Locate the cell with the specified text and output its [X, Y] center coordinate. 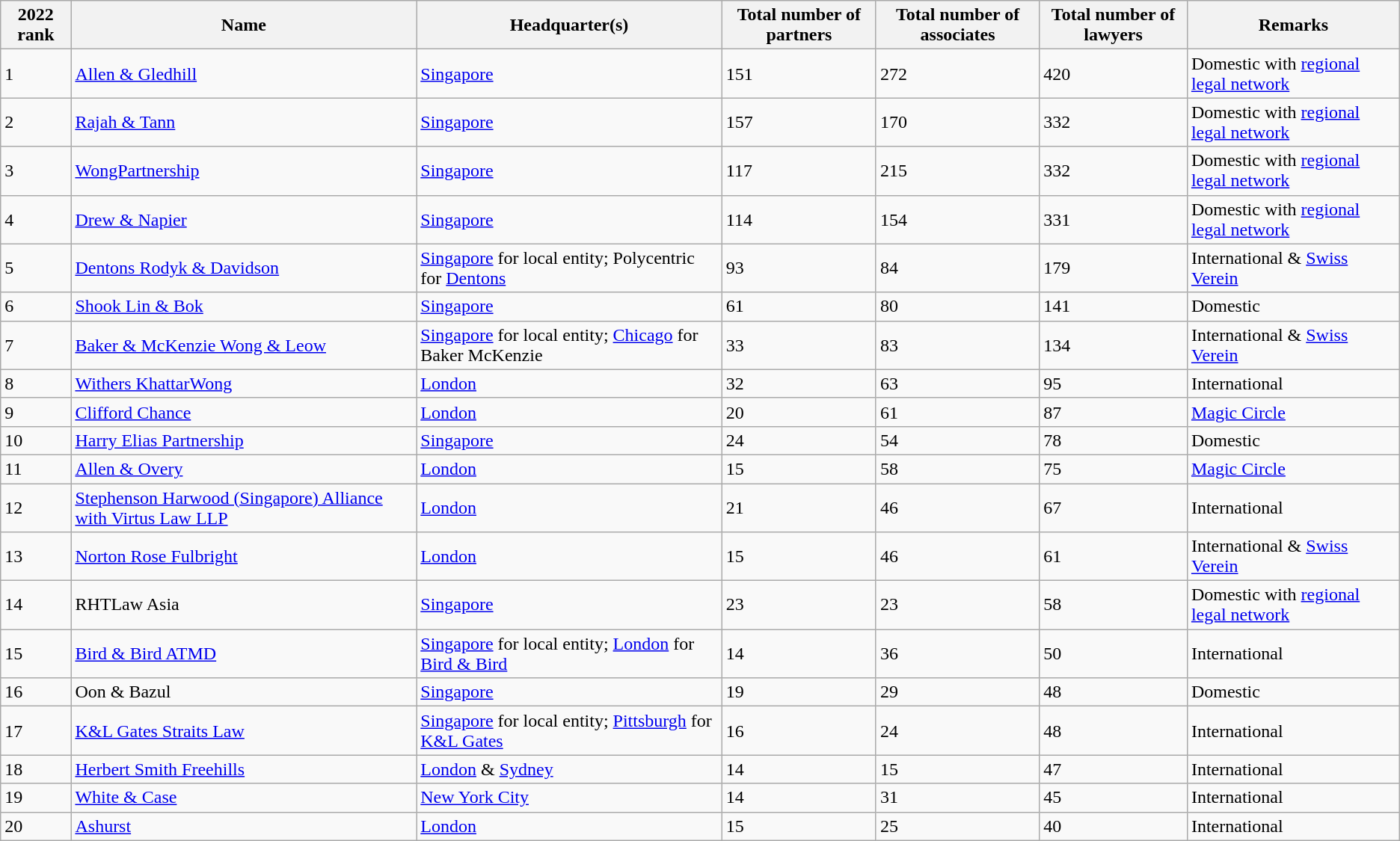
21 [799, 507]
11 [36, 469]
Total number of partners [799, 25]
London & Sydney [570, 769]
114 [799, 220]
272 [957, 73]
18 [36, 769]
75 [1114, 469]
13 [36, 556]
45 [1114, 798]
Allen & Gledhill [244, 73]
134 [1114, 345]
Singapore for local entity; Polycentric for Dentons [570, 268]
170 [957, 123]
93 [799, 268]
Singapore for local entity; Pittsburgh for K&L Gates [570, 731]
Singapore for local entity; Chicago for Baker McKenzie [570, 345]
141 [1114, 306]
33 [799, 345]
7 [36, 345]
5 [36, 268]
151 [799, 73]
K&L Gates Straits Law [244, 731]
179 [1114, 268]
29 [957, 692]
54 [957, 440]
80 [957, 306]
Norton Rose Fulbright [244, 556]
4 [36, 220]
Rajah & Tann [244, 123]
Clifford Chance [244, 412]
215 [957, 170]
331 [1114, 220]
White & Case [244, 798]
50 [1114, 653]
2 [36, 123]
25 [957, 826]
1 [36, 73]
RHTLaw Asia [244, 606]
31 [957, 798]
Total number of lawyers [1114, 25]
12 [36, 507]
9 [36, 412]
Stephenson Harwood (Singapore) Alliance with Virtus Law LLP [244, 507]
Allen & Overy [244, 469]
83 [957, 345]
2022 rank [36, 25]
3 [36, 170]
Dentons Rodyk & Davidson [244, 268]
63 [957, 383]
Shook Lin & Bok [244, 306]
Total number of associates [957, 25]
Name [244, 25]
17 [36, 731]
Oon & Bazul [244, 692]
Headquarter(s) [570, 25]
10 [36, 440]
157 [799, 123]
117 [799, 170]
154 [957, 220]
8 [36, 383]
40 [1114, 826]
Baker & McKenzie Wong & Leow [244, 345]
Drew & Napier [244, 220]
New York City [570, 798]
47 [1114, 769]
420 [1114, 73]
Withers KhattarWong [244, 383]
Singapore for local entity; London for Bird & Bird [570, 653]
WongPartnership [244, 170]
Herbert Smith Freehills [244, 769]
Remarks [1293, 25]
95 [1114, 383]
Ashurst [244, 826]
Bird & Bird ATMD [244, 653]
84 [957, 268]
36 [957, 653]
Harry Elias Partnership [244, 440]
67 [1114, 507]
32 [799, 383]
78 [1114, 440]
87 [1114, 412]
6 [36, 306]
